Provide the [X, Y] coordinate of the cell's center where the given text is located.  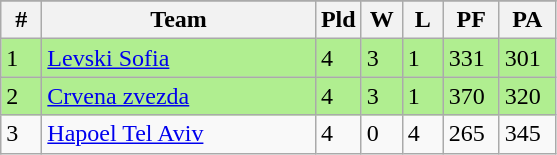
PF [471, 20]
PA [527, 20]
# [22, 20]
345 [527, 134]
2 [22, 96]
Hapoel Tel Aviv [179, 134]
Levski Sofia [179, 58]
0 [382, 134]
265 [471, 134]
301 [527, 58]
L [422, 20]
Crvena zvezda [179, 96]
Pld [338, 20]
331 [471, 58]
Team [179, 20]
320 [527, 96]
W [382, 20]
370 [471, 96]
